Detect which cell encompasses the target text, then output its (X, Y) center coordinate. 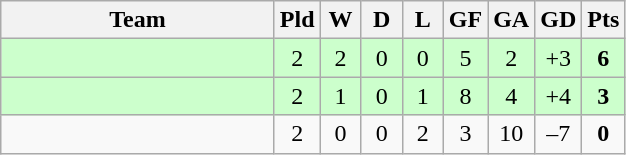
+4 (558, 96)
Pts (604, 20)
8 (465, 96)
–7 (558, 134)
10 (512, 134)
4 (512, 96)
6 (604, 58)
D (382, 20)
+3 (558, 58)
GD (558, 20)
GA (512, 20)
GF (465, 20)
5 (465, 58)
Pld (297, 20)
L (422, 20)
W (340, 20)
Team (138, 20)
